Return the [X, Y] coordinate for the center point of the cell that contains the specified text.  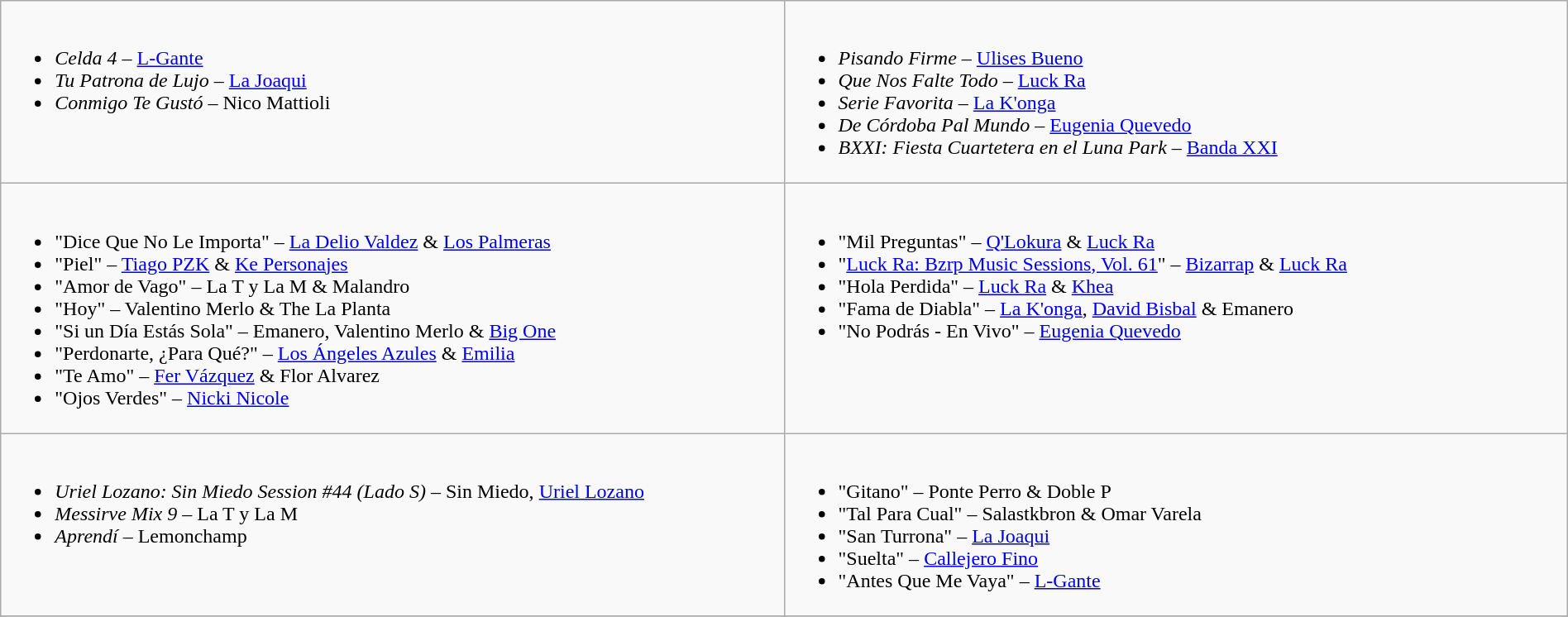
Uriel Lozano: Sin Miedo Session #44 (Lado S) – Sin Miedo, Uriel LozanoMessirve Mix 9 – La T y La MAprendí – Lemonchamp [392, 524]
Celda 4 – L-GanteTu Patrona de Lujo – La JoaquiConmigo Te Gustó – Nico Mattioli [392, 93]
